Return the (X, Y) coordinate for the center point of the cell that contains the specified text.  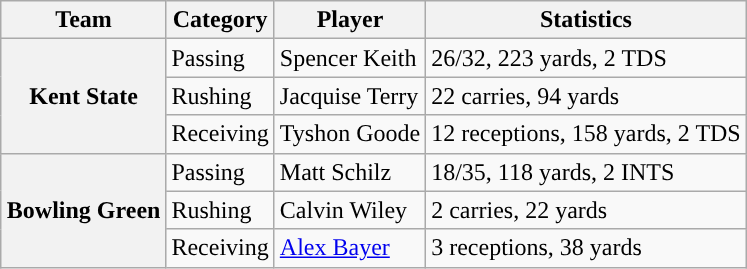
Matt Schilz (350, 172)
18/35, 118 yards, 2 INTS (586, 172)
Tyshon Goode (350, 134)
2 carries, 22 yards (586, 210)
Alex Bayer (350, 248)
Player (350, 20)
Calvin Wiley (350, 210)
Category (220, 20)
Spencer Keith (350, 58)
Team (84, 20)
3 receptions, 38 yards (586, 248)
Jacquise Terry (350, 96)
Kent State (84, 96)
26/32, 223 yards, 2 TDS (586, 58)
Statistics (586, 20)
22 carries, 94 yards (586, 96)
12 receptions, 158 yards, 2 TDS (586, 134)
Bowling Green (84, 210)
